Pinpoint the cell where the given text exists, returning its (X, Y) midpoint coordinate. 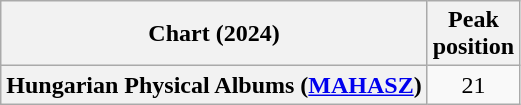
Hungarian Physical Albums (MAHASZ) (214, 85)
Chart (2024) (214, 34)
Peakposition (473, 34)
21 (473, 85)
